Find where the given text appears and provide that cell's center as (X, Y) coordinate. 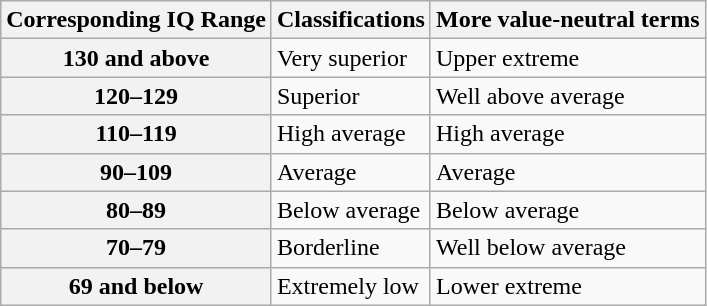
120–129 (136, 96)
Well below average (568, 248)
Well above average (568, 96)
Borderline (350, 248)
Classifications (350, 20)
More value-neutral terms (568, 20)
Corresponding IQ Range (136, 20)
Very superior (350, 58)
Upper extreme (568, 58)
Lower extreme (568, 286)
80–89 (136, 210)
69 and below (136, 286)
90–109 (136, 172)
Extremely low (350, 286)
110–119 (136, 134)
130 and above (136, 58)
Superior (350, 96)
70–79 (136, 248)
